For the text-containing cell, return its midpoint in (X, Y) coordinate format. 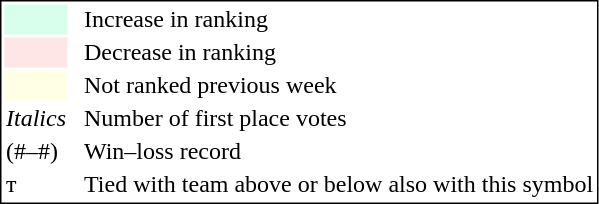
т (36, 185)
Not ranked previous week (338, 85)
Number of first place votes (338, 119)
Increase in ranking (338, 19)
Tied with team above or below also with this symbol (338, 185)
Win–loss record (338, 151)
(#–#) (36, 151)
Italics (36, 119)
Decrease in ranking (338, 53)
